Scan for the cell matching the given text and deliver its (X, Y) coordinate at center. 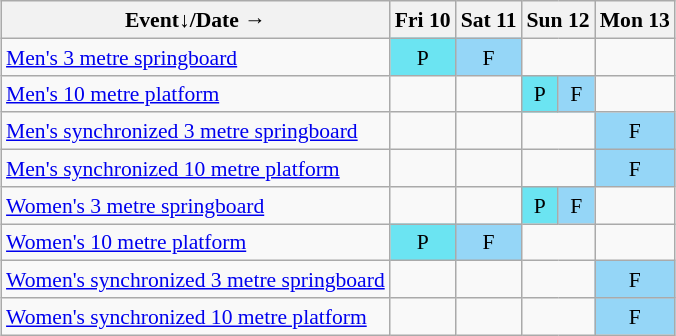
Women's synchronized 10 metre platform (196, 316)
Event↓/Date → (196, 20)
Sat 11 (489, 20)
Men's 3 metre springboard (196, 56)
Mon 13 (635, 20)
Men's 10 metre platform (196, 94)
Women's synchronized 3 metre springboard (196, 280)
Fri 10 (423, 20)
Sun 12 (558, 20)
Men's synchronized 3 metre springboard (196, 130)
Men's synchronized 10 metre platform (196, 168)
Women's 3 metre springboard (196, 204)
Women's 10 metre platform (196, 242)
